Return (x, y) of the center of cell containing provided text 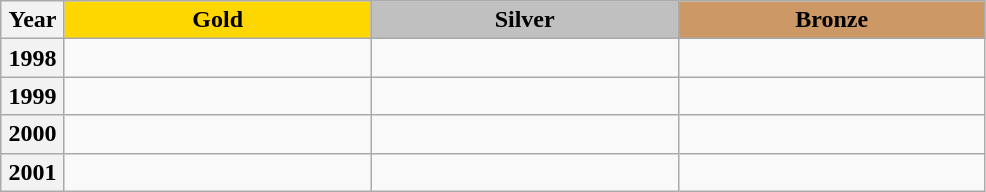
Gold (218, 20)
Silver (524, 20)
1999 (32, 96)
2001 (32, 172)
Bronze (832, 20)
Year (32, 20)
2000 (32, 134)
1998 (32, 58)
